Output the (X, Y) coordinate of the center of the cell containing the given text.  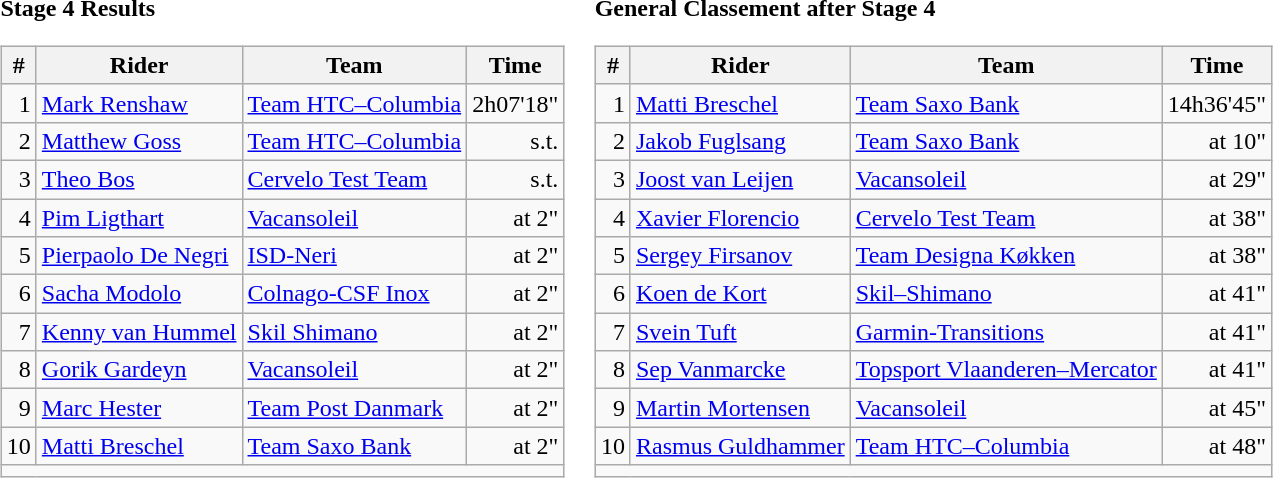
Colnago-CSF Inox (354, 294)
at 45" (1216, 408)
Joost van Leijen (740, 179)
Matthew Goss (139, 141)
Pierpaolo De Negri (139, 256)
Rasmus Guldhammer (740, 446)
Skil Shimano (354, 332)
Jakob Fuglsang (740, 141)
Kenny van Hummel (139, 332)
Martin Mortensen (740, 408)
at 48" (1216, 446)
Xavier Florencio (740, 217)
Team Designa Køkken (1006, 256)
2h07'18" (516, 103)
at 10" (1216, 141)
Sacha Modolo (139, 294)
at 29" (1216, 179)
Mark Renshaw (139, 103)
Koen de Kort (740, 294)
Svein Tuft (740, 332)
Pim Ligthart (139, 217)
Garmin-Transitions (1006, 332)
Gorik Gardeyn (139, 370)
ISD-Neri (354, 256)
Topsport Vlaanderen–Mercator (1006, 370)
14h36'45" (1216, 103)
Sergey Firsanov (740, 256)
Marc Hester (139, 408)
Sep Vanmarcke (740, 370)
Team Post Danmark (354, 408)
Skil–Shimano (1006, 294)
Theo Bos (139, 179)
